Find where the given text appears and provide that cell's center as (X, Y) coordinate. 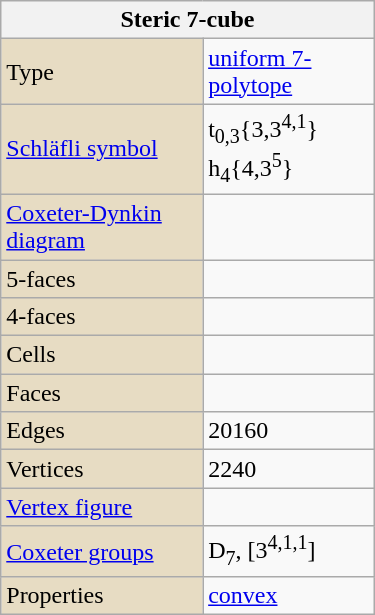
Coxeter-Dynkin diagram (102, 226)
5-faces (102, 279)
2240 (289, 469)
uniform 7-polytope (289, 72)
Schläfli symbol (102, 150)
Vertices (102, 469)
Steric 7-cube (188, 20)
convex (289, 596)
t0,3{3,34,1}h4{4,35} (289, 150)
Edges (102, 431)
Properties (102, 596)
Vertex figure (102, 507)
D7, [34,1,1] (289, 552)
Type (102, 72)
20160 (289, 431)
Faces (102, 393)
4-faces (102, 317)
Coxeter groups (102, 552)
Cells (102, 355)
